Find where the given text appears and provide that cell's center as [x, y] coordinate. 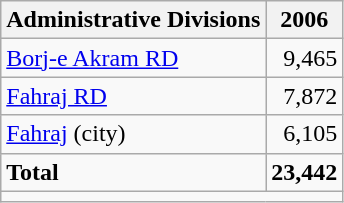
Total [134, 172]
7,872 [304, 96]
Borj-e Akram RD [134, 58]
2006 [304, 20]
9,465 [304, 58]
Fahraj RD [134, 96]
Fahraj (city) [134, 134]
6,105 [304, 134]
Administrative Divisions [134, 20]
23,442 [304, 172]
